Return [X, Y] of the center of cell containing provided text 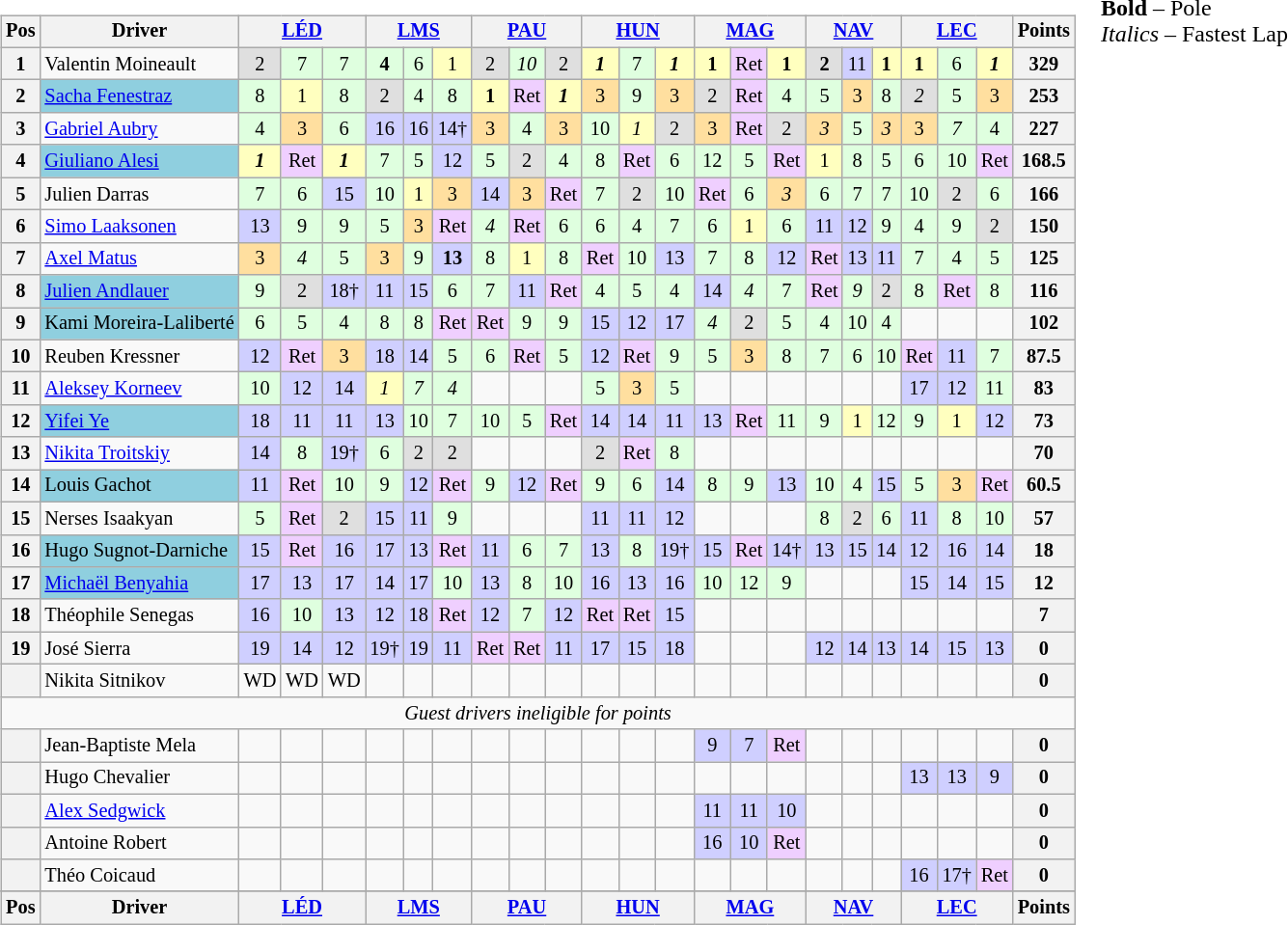
60.5 [1044, 486]
Guest drivers ineligible for points [538, 713]
Giuliano Alesi [139, 161]
17† [957, 876]
87.5 [1044, 356]
Hugo Chevalier [139, 778]
Michaël Benyahia [139, 584]
83 [1044, 389]
125 [1044, 258]
73 [1044, 422]
Théo Coicaud [139, 876]
Nikita Troitskiy [139, 453]
Antoine Robert [139, 843]
227 [1044, 129]
Nerses Isaakyan [139, 518]
Alex Sedgwick [139, 810]
Gabriel Aubry [139, 129]
Sacha Fenestraz [139, 96]
57 [1044, 518]
Axel Matus [139, 258]
Hugo Sugnot-Darniche [139, 551]
Aleksey Korneev [139, 389]
166 [1044, 194]
Théophile Senegas [139, 615]
Julien Darras [139, 194]
116 [1044, 291]
18† [344, 291]
102 [1044, 324]
Simo Laaksonen [139, 227]
168.5 [1044, 161]
Valentin Moineault [139, 64]
Kami Moreira-Laliberté [139, 324]
José Sierra [139, 648]
150 [1044, 227]
Nikita Sitnikov [139, 681]
Jean-Baptiste Mela [139, 746]
329 [1044, 64]
Yifei Ye [139, 422]
Julien Andlauer [139, 291]
70 [1044, 453]
253 [1044, 96]
Reuben Kressner [139, 356]
Louis Gachot [139, 486]
